Output the (x, y) coordinate of the center of the cell containing the given text.  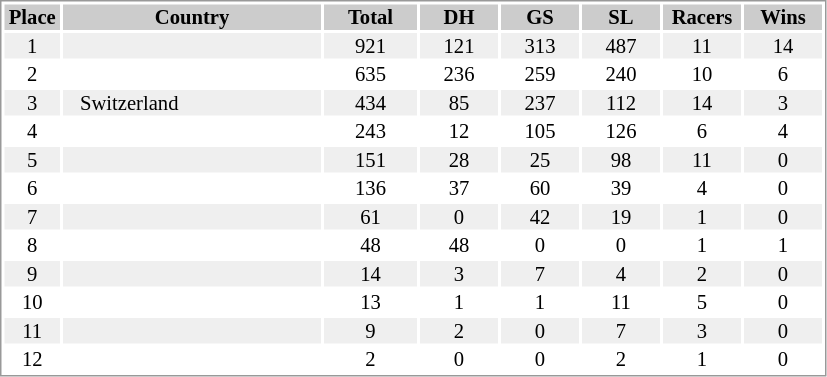
434 (370, 103)
Place (32, 17)
42 (540, 217)
37 (459, 189)
DH (459, 17)
151 (370, 160)
28 (459, 160)
487 (621, 46)
39 (621, 189)
126 (621, 131)
921 (370, 46)
635 (370, 75)
SL (621, 17)
112 (621, 103)
313 (540, 46)
Switzerland (192, 103)
Racers (702, 17)
105 (540, 131)
237 (540, 103)
Country (192, 17)
85 (459, 103)
19 (621, 217)
236 (459, 75)
25 (540, 160)
Wins (783, 17)
240 (621, 75)
60 (540, 189)
98 (621, 160)
GS (540, 17)
8 (32, 245)
61 (370, 217)
243 (370, 131)
136 (370, 189)
Total (370, 17)
259 (540, 75)
13 (370, 303)
121 (459, 46)
